Return the (x, y) coordinate for the center point of the cell that contains the specified text.  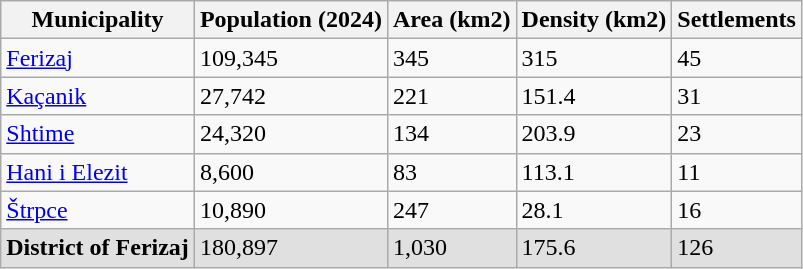
16 (737, 210)
28.1 (594, 210)
District of Ferizaj (98, 248)
Kaçanik (98, 96)
27,742 (290, 96)
Štrpce (98, 210)
Hani i Elezit (98, 172)
10,890 (290, 210)
Shtime (98, 134)
247 (452, 210)
180,897 (290, 248)
83 (452, 172)
Ferizaj (98, 58)
1,030 (452, 248)
Population (2024) (290, 20)
109,345 (290, 58)
23 (737, 134)
315 (594, 58)
31 (737, 96)
345 (452, 58)
Area (km2) (452, 20)
221 (452, 96)
24,320 (290, 134)
45 (737, 58)
11 (737, 172)
Settlements (737, 20)
203.9 (594, 134)
Density (km2) (594, 20)
113.1 (594, 172)
8,600 (290, 172)
Municipality (98, 20)
134 (452, 134)
151.4 (594, 96)
126 (737, 248)
175.6 (594, 248)
